Extract the [X, Y] coordinate from the center of the cell holding the provided text.  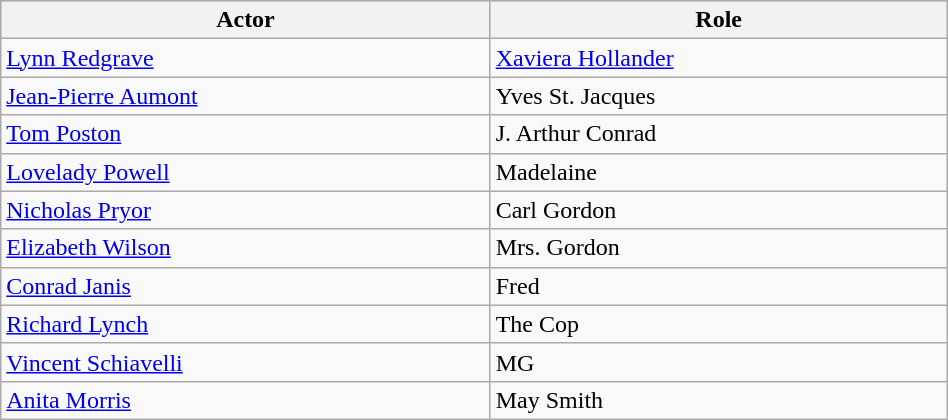
Richard Lynch [246, 324]
Conrad Janis [246, 286]
Tom Poston [246, 134]
Vincent Schiavelli [246, 362]
May Smith [718, 400]
MG [718, 362]
Elizabeth Wilson [246, 248]
J. Arthur Conrad [718, 134]
Anita Morris [246, 400]
Nicholas Pryor [246, 210]
Madelaine [718, 172]
Jean-Pierre Aumont [246, 96]
Carl Gordon [718, 210]
Mrs. Gordon [718, 248]
Actor [246, 20]
Role [718, 20]
Lovelady Powell [246, 172]
Lynn Redgrave [246, 58]
Yves St. Jacques [718, 96]
Fred [718, 286]
The Cop [718, 324]
Xaviera Hollander [718, 58]
